Determine the (X, Y) coordinate at the center of the cell enclosing the given text.  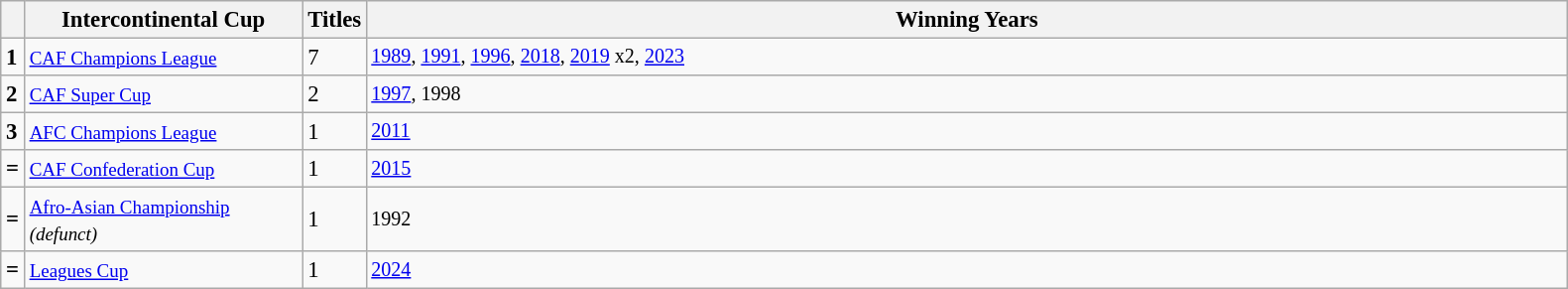
CAF Super Cup (163, 94)
2015 (968, 169)
7 (335, 58)
1997, 1998 (968, 94)
Intercontinental Cup (163, 20)
2011 (968, 132)
AFC Champions League (163, 132)
Afro-Asian Championship (defunct) (163, 220)
3 (13, 132)
Winning Years (968, 20)
Titles (335, 20)
CAF Confederation Cup (163, 169)
1992 (968, 220)
1989, 1991, 1996, 2018, 2019 x2, 2023 (968, 58)
CAF Champions League (163, 58)
